Scan for the cell matching the given text and deliver its [X, Y] coordinate at center. 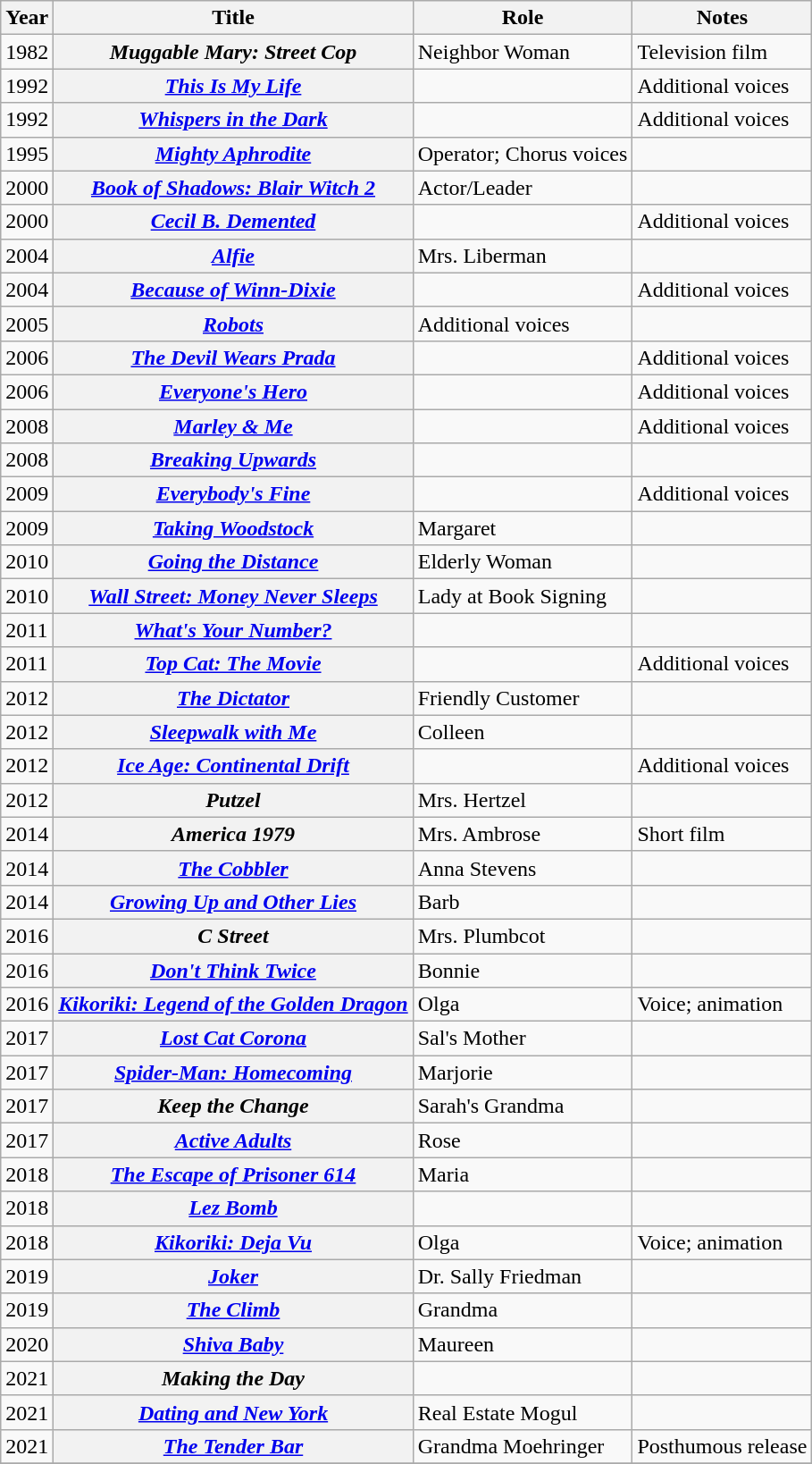
Lez Bomb [233, 1208]
Friendly Customer [523, 698]
Dating and New York [233, 1412]
Cecil B. Demented [233, 222]
Making the Day [233, 1378]
Whispers in the Dark [233, 120]
Anna Stevens [523, 868]
What's Your Number? [233, 630]
Colleen [523, 732]
Notes [722, 18]
Going the Distance [233, 562]
Muggable Mary: Street Cop [233, 52]
The Cobbler [233, 868]
Ice Age: Continental Drift [233, 766]
Don't Think Twice [233, 970]
Spider-Man: Homecoming [233, 1073]
Putzel [233, 800]
Robots [233, 324]
Television film [722, 52]
2020 [27, 1344]
Grandma [523, 1310]
Growing Up and Other Lies [233, 902]
Maria [523, 1174]
Actor/Leader [523, 188]
1995 [27, 154]
Sal's Mother [523, 1039]
This Is My Life [233, 86]
Elderly Woman [523, 562]
The Escape of Prisoner 614 [233, 1174]
Taking Woodstock [233, 528]
Shiva Baby [233, 1344]
Role [523, 18]
Everybody's Fine [233, 494]
Top Cat: The Movie [233, 664]
Mrs. Liberman [523, 256]
Short film [722, 834]
Mrs. Plumbcot [523, 936]
Active Adults [233, 1140]
Lost Cat Corona [233, 1039]
Year [27, 18]
Sarah's Grandma [523, 1106]
Marley & Me [233, 426]
Real Estate Mogul [523, 1412]
Joker [233, 1276]
Kikoriki: Legend of the Golden Dragon [233, 1005]
Operator; Chorus voices [523, 154]
1982 [27, 52]
The Dictator [233, 698]
Title [233, 18]
Rose [523, 1140]
Keep the Change [233, 1106]
Marjorie [523, 1073]
The Devil Wears Prada [233, 358]
Mrs. Hertzel [523, 800]
Everyone's Hero [233, 391]
Kikoriki: Deja Vu [233, 1242]
Posthumous release [722, 1446]
Sleepwalk with Me [233, 732]
The Tender Bar [233, 1446]
The Climb [233, 1310]
Barb [523, 902]
Because of Winn-Dixie [233, 290]
Book of Shadows: Blair Witch 2 [233, 188]
Alfie [233, 256]
America 1979 [233, 834]
Neighbor Woman [523, 52]
Mighty Aphrodite [233, 154]
Dr. Sally Friedman [523, 1276]
Bonnie [523, 970]
Wall Street: Money Never Sleeps [233, 596]
Lady at Book Signing [523, 596]
C Street [233, 936]
Margaret [523, 528]
Mrs. Ambrose [523, 834]
Maureen [523, 1344]
Breaking Upwards [233, 460]
2005 [27, 324]
Grandma Moehringer [523, 1446]
